Return the [X, Y] coordinate for the center point of the cell that contains the specified text.  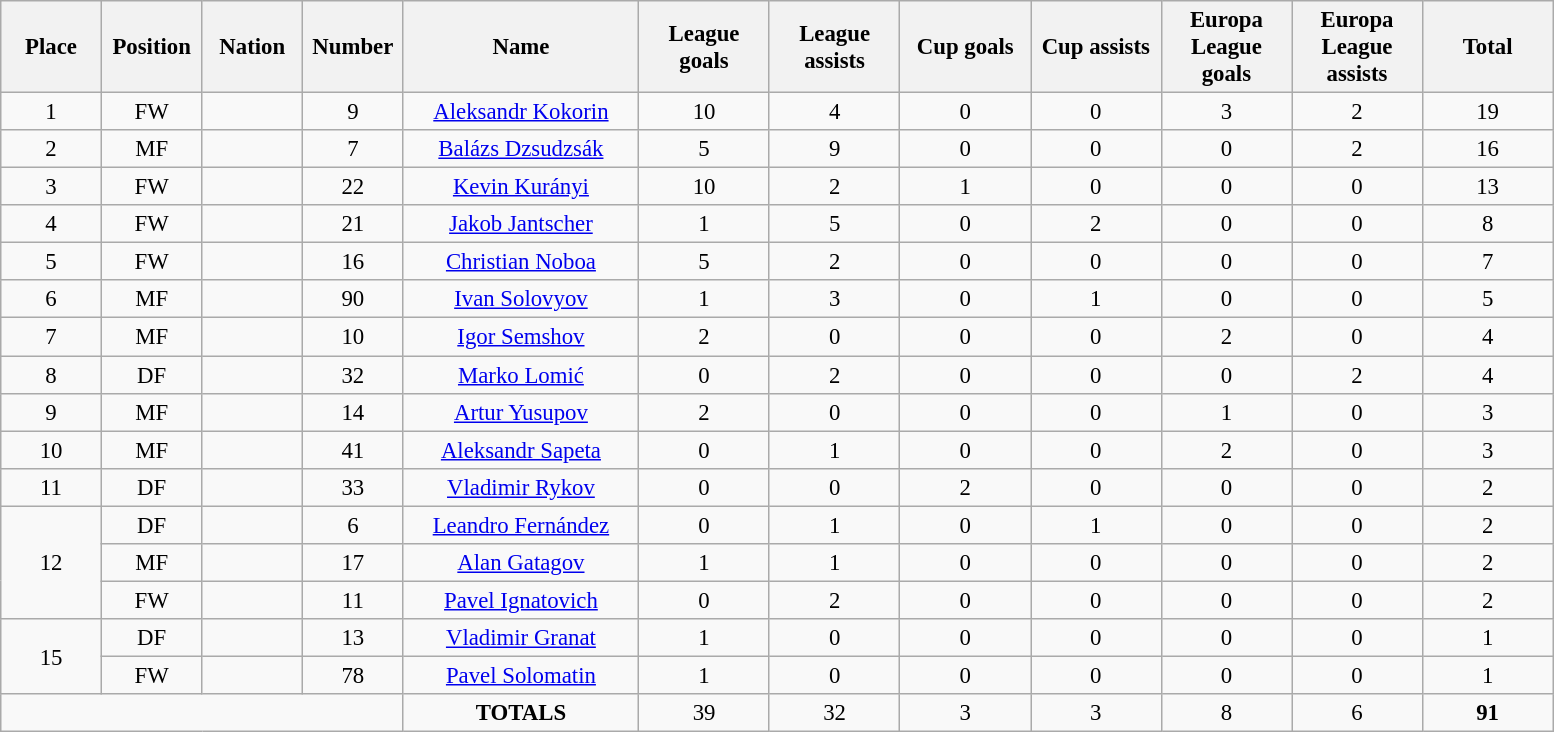
Aleksandr Kokorin [521, 112]
Vladimir Rykov [521, 487]
Name [521, 47]
League assists [834, 47]
Igor Semshov [521, 337]
39 [704, 713]
17 [354, 563]
78 [354, 675]
Total [1488, 47]
14 [354, 412]
Pavel Solomatin [521, 675]
Kevin Kurányi [521, 187]
Pavel Ignatovich [521, 600]
Position [152, 47]
Marko Lomić [521, 375]
91 [1488, 713]
Balázs Dzsudzsák [521, 149]
Cup goals [966, 47]
Artur Yusupov [521, 412]
League goals [704, 47]
Aleksandr Sapeta [521, 450]
TOTALS [521, 713]
Christian Noboa [521, 262]
90 [354, 299]
Number [354, 47]
Cup assists [1096, 47]
Jakob Jantscher [521, 224]
19 [1488, 112]
Place [52, 47]
12 [52, 562]
Europa League goals [1226, 47]
33 [354, 487]
Europa League assists [1358, 47]
Alan Gatagov [521, 563]
Nation [252, 47]
Ivan Solovyov [521, 299]
21 [354, 224]
15 [52, 656]
22 [354, 187]
41 [354, 450]
Leandro Fernández [521, 525]
Vladimir Granat [521, 638]
